For the text-containing cell, return its midpoint in (x, y) coordinate format. 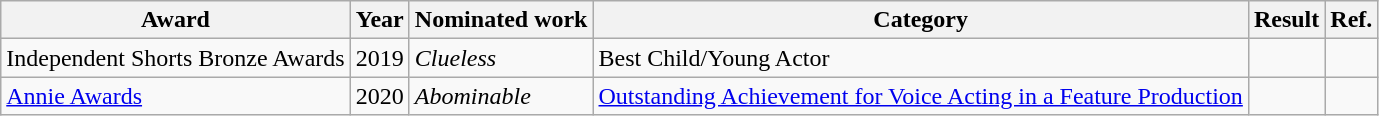
Independent Shorts Bronze Awards (176, 58)
Best Child/Young Actor (920, 58)
Year (380, 20)
Category (920, 20)
Abominable (501, 96)
Ref. (1352, 20)
Clueless (501, 58)
Award (176, 20)
2019 (380, 58)
2020 (380, 96)
Outstanding Achievement for Voice Acting in a Feature Production (920, 96)
Result (1286, 20)
Annie Awards (176, 96)
Nominated work (501, 20)
